Pinpoint the cell where the given text exists, returning its (x, y) midpoint coordinate. 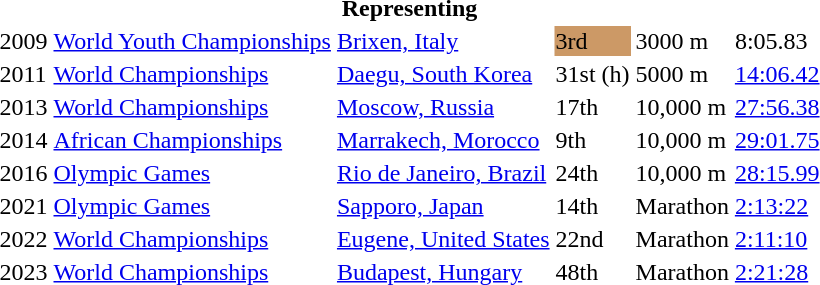
3000 m (682, 41)
Eugene, United States (443, 239)
24th (592, 173)
African Championships (192, 140)
5000 m (682, 74)
Moscow, Russia (443, 107)
Marrakech, Morocco (443, 140)
Brixen, Italy (443, 41)
World Youth Championships (192, 41)
31st (h) (592, 74)
Sapporo, Japan (443, 206)
17th (592, 107)
3rd (592, 41)
9th (592, 140)
Rio de Janeiro, Brazil (443, 173)
Daegu, South Korea (443, 74)
22nd (592, 239)
14th (592, 206)
